Detect which cell encompasses the target text, then output its [X, Y] center coordinate. 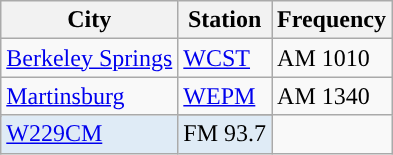
WEPM [225, 96]
Berkeley Springs [90, 58]
FM 93.7 [225, 134]
City [90, 20]
AM 1010 [332, 58]
WCST [225, 58]
Frequency [332, 20]
Station [225, 20]
Martinsburg [90, 96]
W229CM [90, 134]
AM 1340 [332, 96]
